Search for the cell housing the specified text and yield its [X, Y] center coordinate. 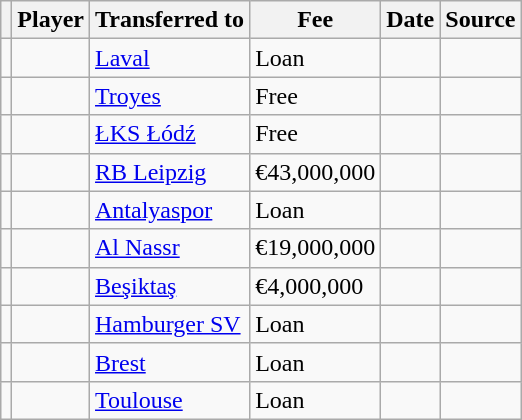
Laval [170, 58]
€19,000,000 [316, 248]
Antalyaspor [170, 210]
Troyes [170, 96]
€4,000,000 [316, 286]
Fee [316, 20]
Al Nassr [170, 248]
Hamburger SV [170, 324]
RB Leipzig [170, 172]
Source [480, 20]
ŁKS Łódź [170, 134]
Transferred to [170, 20]
Player [51, 20]
Beşiktaş [170, 286]
Date [410, 20]
Brest [170, 362]
€43,000,000 [316, 172]
Toulouse [170, 400]
